Extract the [X, Y] coordinate from the center of the cell holding the provided text.  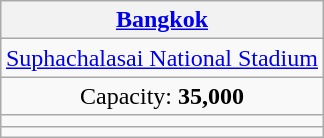
Capacity: 35,000 [162, 96]
Bangkok [162, 20]
Suphachalasai National Stadium [162, 58]
